Return [X, Y] of the center of cell containing provided text 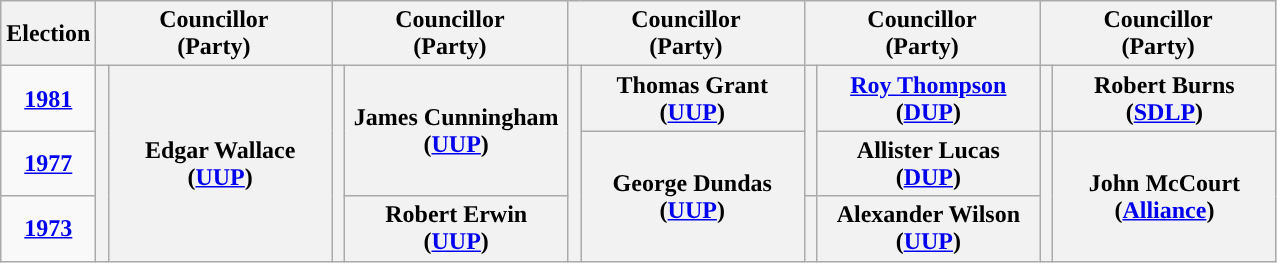
James Cunningham (UUP) [456, 131]
John McCourt (Alliance) [1165, 196]
Robert Burns (SDLP) [1165, 98]
George Dundas (UUP) [692, 196]
1977 [48, 164]
Allister Lucas (DUP) [929, 164]
1973 [48, 228]
Alexander Wilson (UUP) [929, 228]
1981 [48, 98]
Robert Erwin (UUP) [456, 228]
Edgar Wallace (UUP) [220, 164]
Roy Thompson (DUP) [929, 98]
Thomas Grant (UUP) [692, 98]
Election [48, 34]
